Detect which cell encompasses the target text, then output its (x, y) center coordinate. 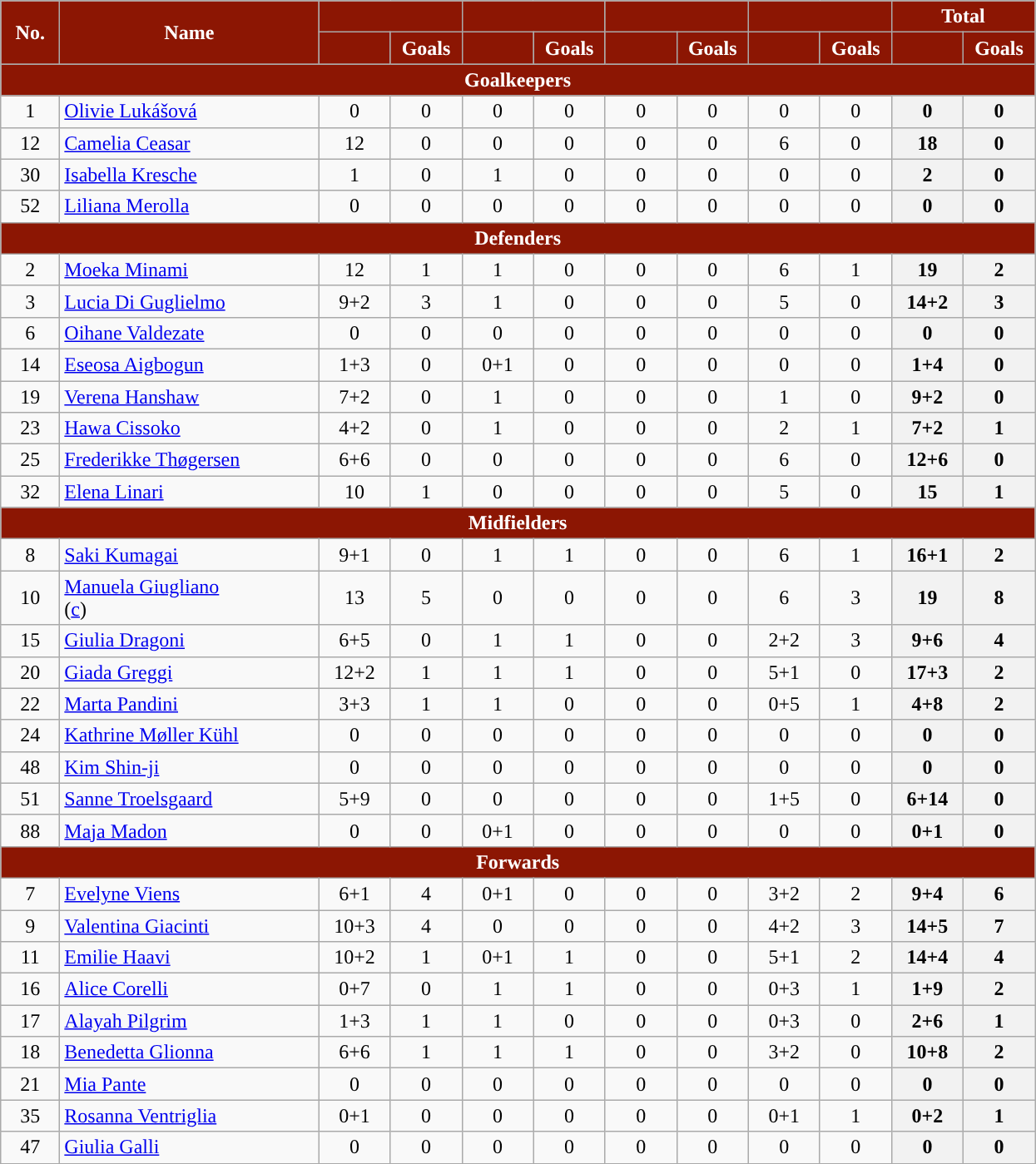
Total (963, 17)
Oihane Valdezate (190, 333)
Olivie Lukášová (190, 111)
Moeka Minami (190, 270)
6+1 (354, 894)
23 (30, 428)
Alice Corelli (190, 989)
10+3 (354, 926)
13 (354, 597)
Benedetta Glionna (190, 1053)
Maja Madon (190, 830)
30 (30, 175)
Hawa Cissoko (190, 428)
0+7 (354, 989)
Eseosa Aigbogun (190, 364)
10+2 (354, 958)
21 (30, 1084)
51 (30, 799)
Marta Pandini (190, 704)
Kathrine Møller Kühl (190, 736)
Liliana Merolla (190, 206)
24 (30, 736)
Emilie Haavi (190, 958)
Valentina Giacinti (190, 926)
32 (30, 492)
2+6 (927, 1021)
47 (30, 1147)
Goalkeepers (518, 80)
Defenders (518, 238)
Isabella Kresche (190, 175)
17+3 (927, 672)
0+5 (784, 704)
14 (30, 364)
Camelia Ceasar (190, 143)
14+4 (927, 958)
25 (30, 460)
Giulia Galli (190, 1147)
Evelyne Viens (190, 894)
52 (30, 206)
Giada Greggi (190, 672)
1+5 (784, 799)
14+2 (927, 301)
Forwards (518, 862)
48 (30, 767)
5+9 (354, 799)
88 (30, 830)
Name (190, 32)
9+1 (354, 555)
6+5 (354, 641)
10+8 (927, 1053)
1+4 (927, 364)
14+5 (927, 926)
9 (30, 926)
20 (30, 672)
Manuela Giugliano(c) (190, 597)
35 (30, 1116)
3+3 (354, 704)
16 (30, 989)
No. (30, 32)
6+14 (927, 799)
Giulia Dragoni (190, 641)
Alayah Pilgrim (190, 1021)
Sanne Troelsgaard (190, 799)
0+2 (927, 1116)
Elena Linari (190, 492)
Frederikke Thøgersen (190, 460)
Mia Pante (190, 1084)
Rosanna Ventriglia (190, 1116)
2+2 (784, 641)
17 (30, 1021)
16+1 (927, 555)
12+6 (927, 460)
Midfielders (518, 523)
4+8 (927, 704)
1+9 (927, 989)
9+6 (927, 641)
Kim Shin-ji (190, 767)
9+4 (927, 894)
11 (30, 958)
Lucia Di Guglielmo (190, 301)
22 (30, 704)
12+2 (354, 672)
Saki Kumagai (190, 555)
Verena Hanshaw (190, 397)
